From the cell containing the given text, extract its center point as (x, y) coordinate. 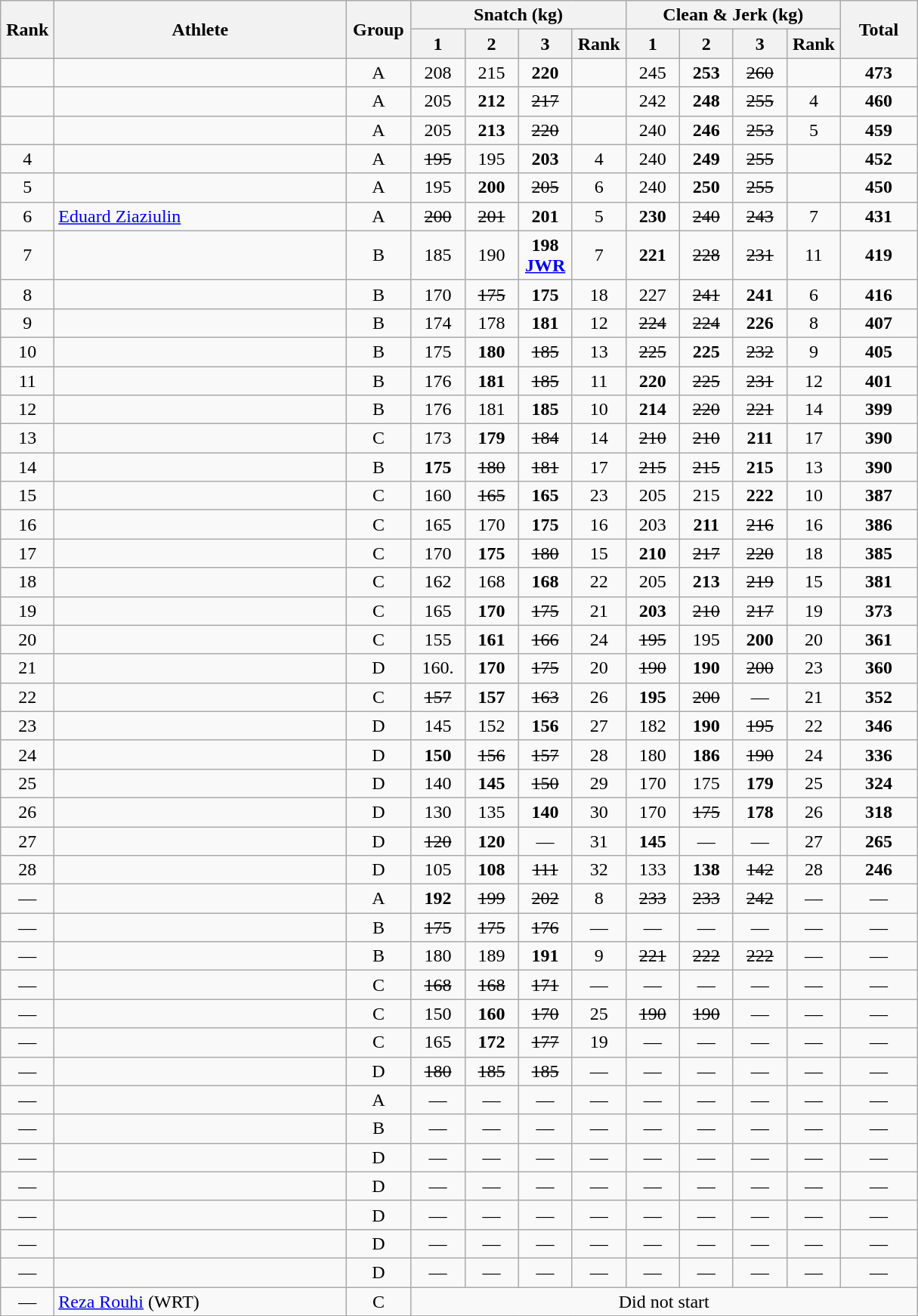
265 (878, 841)
232 (760, 351)
155 (438, 639)
387 (878, 496)
162 (438, 582)
Did not start (664, 1301)
Total (878, 29)
450 (878, 187)
30 (598, 812)
249 (706, 159)
198 JWR (546, 255)
452 (878, 159)
459 (878, 130)
361 (878, 639)
419 (878, 255)
177 (546, 1042)
174 (438, 323)
192 (438, 899)
Athlete (200, 29)
386 (878, 525)
172 (491, 1042)
212 (491, 101)
31 (598, 841)
182 (653, 726)
373 (878, 611)
381 (878, 582)
346 (878, 726)
260 (760, 73)
219 (760, 582)
405 (878, 351)
184 (546, 438)
248 (706, 101)
216 (760, 525)
186 (706, 754)
191 (546, 956)
401 (878, 380)
416 (878, 294)
135 (491, 812)
250 (706, 187)
Snatch (kg) (518, 15)
399 (878, 410)
Eduard Ziaziulin (200, 216)
189 (491, 956)
336 (878, 754)
214 (653, 410)
163 (546, 697)
Group (379, 29)
161 (491, 639)
29 (598, 783)
108 (491, 870)
318 (878, 812)
166 (546, 639)
245 (653, 73)
208 (438, 73)
407 (878, 323)
431 (878, 216)
243 (760, 216)
133 (653, 870)
142 (760, 870)
Clean & Jerk (kg) (733, 15)
130 (438, 812)
199 (491, 899)
360 (878, 668)
226 (760, 323)
352 (878, 697)
202 (546, 899)
105 (438, 870)
111 (546, 870)
171 (546, 985)
160. (438, 668)
460 (878, 101)
138 (706, 870)
227 (653, 294)
32 (598, 870)
Reza Rouhi (WRT) (200, 1301)
230 (653, 216)
473 (878, 73)
385 (878, 553)
324 (878, 783)
152 (491, 726)
228 (706, 255)
173 (438, 438)
